Pinpoint the cell where the given text exists, returning its (x, y) midpoint coordinate. 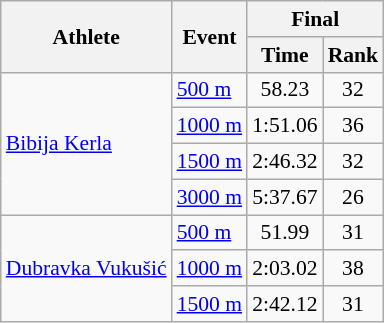
Bibija Kerla (86, 143)
36 (354, 126)
Athlete (86, 36)
51.99 (284, 233)
38 (354, 269)
5:37.67 (284, 197)
Dubravka Vukušić (86, 268)
2:03.02 (284, 269)
2:46.32 (284, 162)
Time (284, 55)
Rank (354, 55)
3000 m (210, 197)
26 (354, 197)
1:51.06 (284, 126)
58.23 (284, 90)
Event (210, 36)
Final (315, 19)
2:42.12 (284, 304)
